Find where the given text appears and provide that cell's center as (x, y) coordinate. 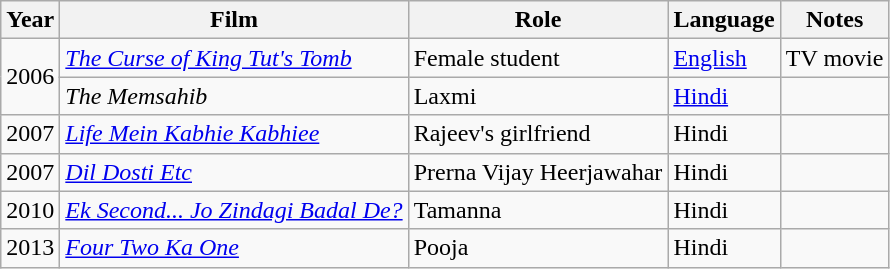
The Memsahib (234, 96)
The Curse of King Tut's Tomb (234, 58)
Prerna Vijay Heerjawahar (538, 172)
2013 (30, 248)
Role (538, 20)
Rajeev's girlfriend (538, 134)
Female student (538, 58)
Language (724, 20)
Four Two Ka One (234, 248)
Notes (834, 20)
Life Mein Kabhie Kabhiee (234, 134)
Year (30, 20)
2006 (30, 77)
Ek Second... Jo Zindagi Badal De? (234, 210)
English (724, 58)
Dil Dosti Etc (234, 172)
Tamanna (538, 210)
Film (234, 20)
2010 (30, 210)
Pooja (538, 248)
TV movie (834, 58)
Laxmi (538, 96)
